Locate the cell with the specified text and output its (x, y) center coordinate. 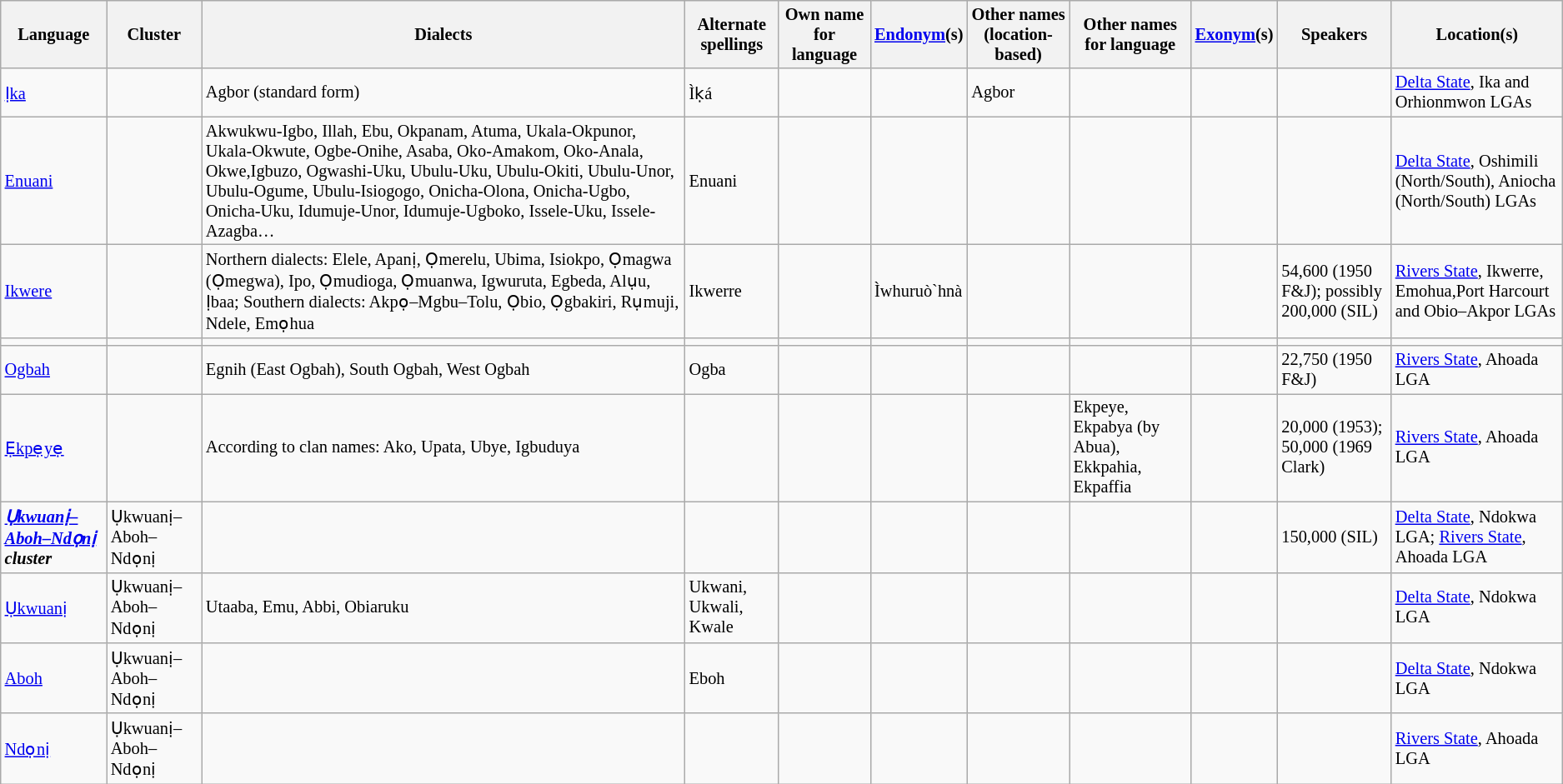
Cluster (154, 34)
Ịka (53, 92)
Language (53, 34)
Ekpeye, Ekpabya (by Abua), Ekkpahia, Ekpaffia (1130, 447)
Speakers (1334, 34)
Ogba (732, 370)
Eboh (732, 678)
Rivers State, Ikwerre, Emohua,Port Harcourt and Obio–Akpor LGAs (1477, 291)
Other names for language (1130, 34)
Ogbah (53, 370)
Location(s) (1477, 34)
Aboh (53, 678)
Endonym(s) (919, 34)
Ukwani, Ukwali, Kwale (732, 608)
54,600 (1950 F&J); possibly 200,000 (SIL) (1334, 291)
Other names (location-based) (1018, 34)
Ụkwuanị–Aboh–Ndọnị cluster (53, 537)
Ẹkpẹyẹ (53, 447)
Own name for language (824, 34)
Delta State, Ndokwa LGA; Rivers State, Ahoada LGA (1477, 537)
Delta State, Oshimili (North/South), Aniocha (North/South) LGAs (1477, 181)
According to clan names: Ako, Upata, Ubye, Igbuduya (443, 447)
Ìwhuruò`hnà (919, 291)
Delta State, Ika and Orhionmwon LGAs (1477, 92)
Ụkwuanị (53, 608)
150,000 (SIL) (1334, 537)
Utaaba, Emu, Abbi, Obiaruku (443, 608)
Exonym(s) (1235, 34)
20,000 (1953); 50,000 (1969 Clark) (1334, 447)
Ìḳá (732, 92)
Agbor (standard form) (443, 92)
Alternate spellings (732, 34)
Ndọnị (53, 748)
Ikwerre (732, 291)
Dialects (443, 34)
Egnih (East Ogbah), South Ogbah, West Ogbah (443, 370)
Agbor (1018, 92)
Ikwere (53, 291)
22,750 (1950 F&J) (1334, 370)
